Find where the given text appears and provide that cell's center as (X, Y) coordinate. 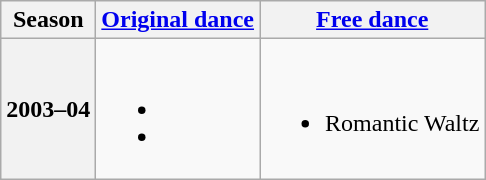
Season (48, 20)
2003–04 (48, 109)
Free dance (372, 20)
Original dance (178, 20)
Romantic Waltz (372, 109)
